Output the (x, y) coordinate of the center of the cell containing the given text.  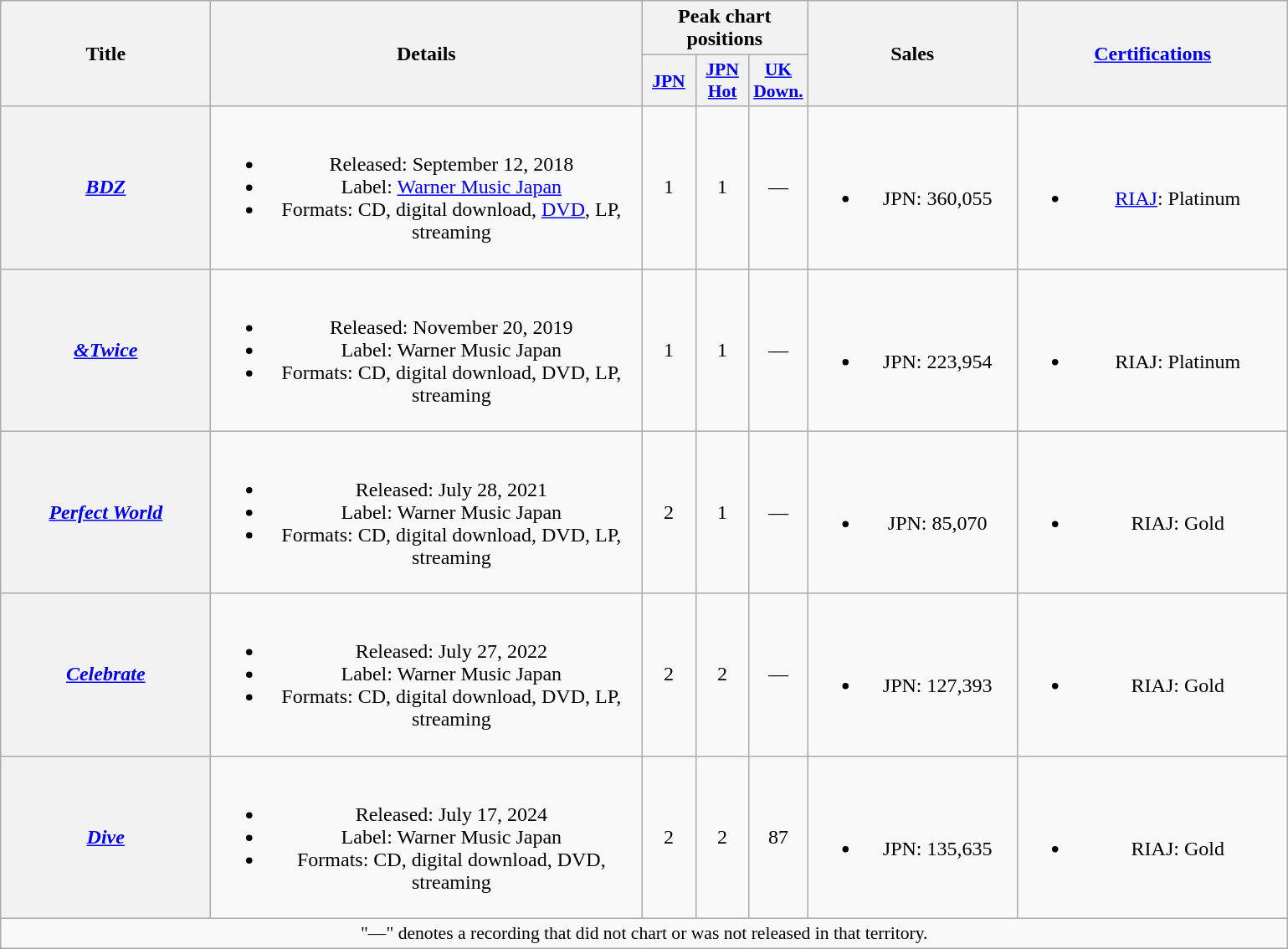
Released: July 28, 2021Label: Warner Music JapanFormats: CD, digital download, DVD, LP, streaming (427, 512)
Certifications (1153, 54)
JPN: 360,055 (912, 187)
Perfect World (105, 512)
JPN: 135,635 (912, 837)
&Twice (105, 350)
Released: July 27, 2022Label: Warner Music JapanFormats: CD, digital download, DVD, LP, streaming (427, 675)
Released: November 20, 2019Label: Warner Music JapanFormats: CD, digital download, DVD, LP, streaming (427, 350)
Released: September 12, 2018Label: Warner Music JapanFormats: CD, digital download, DVD, LP, streaming (427, 187)
JPN: 127,393 (912, 675)
Dive (105, 837)
JPN: 223,954 (912, 350)
Celebrate (105, 675)
JPN: 85,070 (912, 512)
JPNHot (722, 80)
UK Down. (778, 80)
Released: July 17, 2024Label: Warner Music JapanFormats: CD, digital download, DVD, streaming (427, 837)
JPN (669, 80)
Sales (912, 54)
Peak chart positions (725, 28)
87 (778, 837)
"—" denotes a recording that did not chart or was not released in that territory. (644, 933)
Details (427, 54)
Title (105, 54)
BDZ (105, 187)
